Return the [x, y] coordinate for the center point of the cell that contains the specified text.  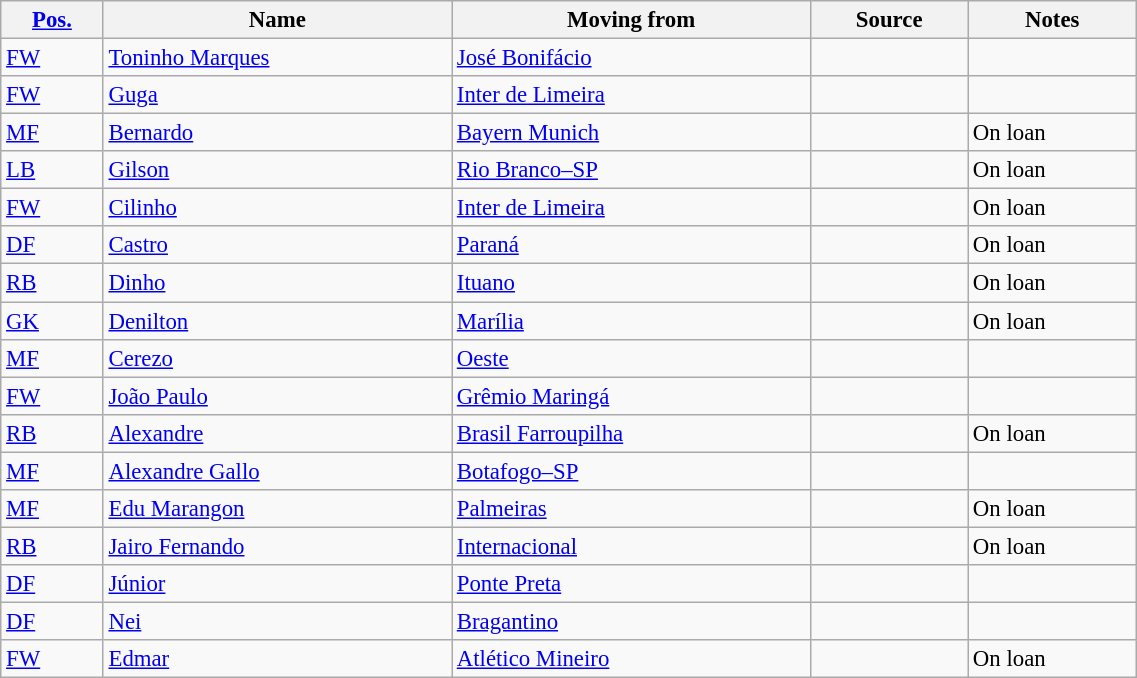
Toninho Marques [277, 58]
Grêmio Maringá [632, 396]
Ponte Preta [632, 584]
Name [277, 20]
Nei [277, 621]
Denilton [277, 321]
Dinho [277, 283]
Edu Marangon [277, 509]
Bayern Munich [632, 133]
Internacional [632, 546]
Oeste [632, 358]
Palmeiras [632, 509]
Cerezo [277, 358]
Atlético Mineiro [632, 659]
LB [52, 170]
Paraná [632, 245]
Ituano [632, 283]
Source [890, 20]
Pos. [52, 20]
José Bonifácio [632, 58]
João Paulo [277, 396]
Bragantino [632, 621]
Júnior [277, 584]
Botafogo–SP [632, 471]
Alexandre [277, 433]
Castro [277, 245]
Jairo Fernando [277, 546]
Marília [632, 321]
Cilinho [277, 208]
Guga [277, 95]
Rio Branco–SP [632, 170]
Bernardo [277, 133]
Moving from [632, 20]
Alexandre Gallo [277, 471]
GK [52, 321]
Notes [1052, 20]
Brasil Farroupilha [632, 433]
Edmar [277, 659]
Gilson [277, 170]
